Detect which cell encompasses the target text, then output its [X, Y] center coordinate. 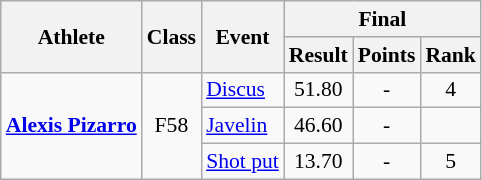
46.60 [318, 126]
Class [172, 36]
Shot put [242, 162]
Event [242, 36]
Discus [242, 90]
Points [387, 55]
Final [382, 19]
Javelin [242, 126]
51.80 [318, 90]
F58 [172, 126]
13.70 [318, 162]
Rank [450, 55]
Athlete [72, 36]
5 [450, 162]
Result [318, 55]
Alexis Pizarro [72, 126]
4 [450, 90]
